Identify which cell holds the provided text, then report its (X, Y) central coordinate. 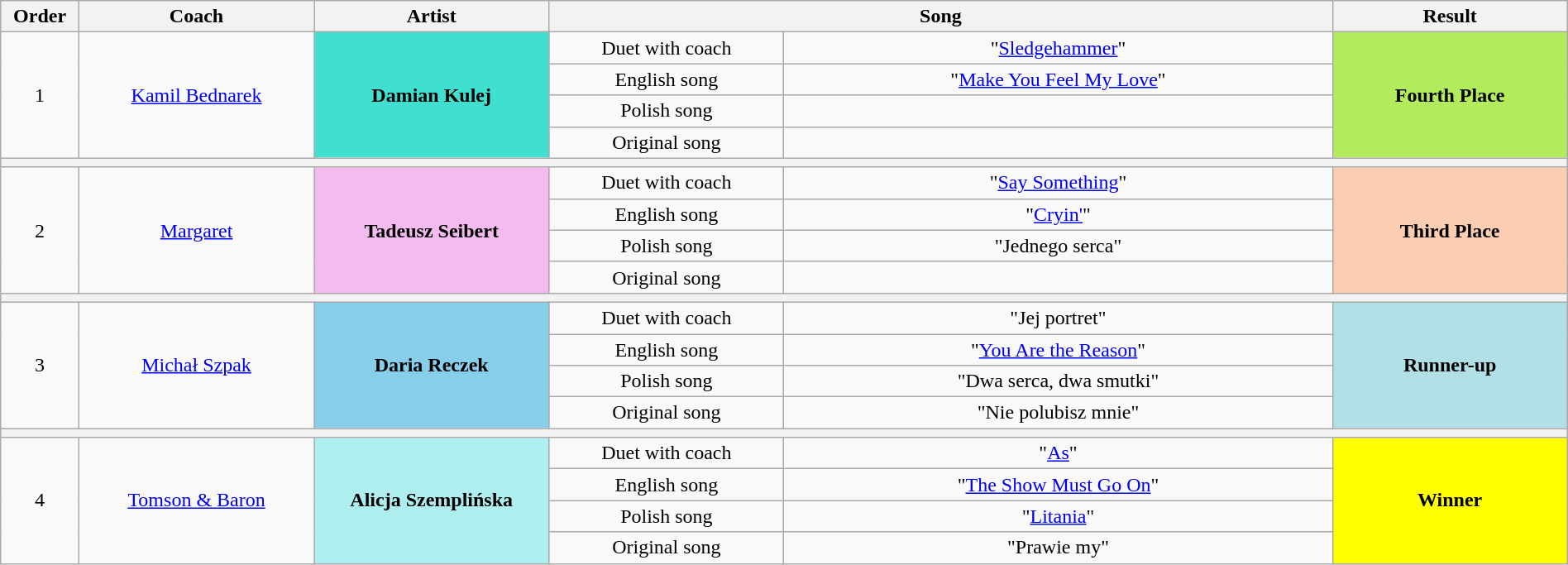
3 (40, 365)
Damian Kulej (432, 95)
"Cryin'" (1059, 214)
Fourth Place (1450, 95)
Alicja Szemplińska (432, 500)
"Jej portret" (1059, 318)
Song (941, 17)
"The Show Must Go On" (1059, 485)
"Litania" (1059, 516)
Margaret (196, 230)
"Prawie my" (1059, 548)
"Sledgehammer" (1059, 48)
Winner (1450, 500)
"As" (1059, 453)
Kamil Bednarek (196, 95)
2 (40, 230)
Tomson & Baron (196, 500)
"Jednego serca" (1059, 246)
Third Place (1450, 230)
Tadeusz Seibert (432, 230)
"Make You Feel My Love" (1059, 79)
Michał Szpak (196, 365)
"Nie polubisz mnie" (1059, 413)
4 (40, 500)
"Say Something" (1059, 183)
"Dwa serca, dwa smutki" (1059, 381)
Daria Reczek (432, 365)
Artist (432, 17)
"You Are the Reason" (1059, 350)
1 (40, 95)
Order (40, 17)
Coach (196, 17)
Runner-up (1450, 365)
Result (1450, 17)
